Identify which cell holds the provided text, then report its (x, y) central coordinate. 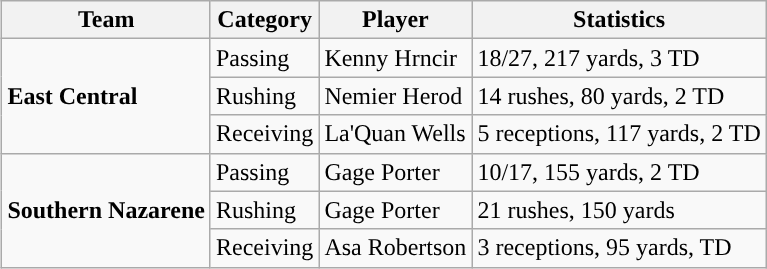
Player (396, 20)
Southern Nazarene (106, 210)
3 receptions, 95 yards, TD (619, 248)
Team (106, 20)
Category (264, 20)
La'Quan Wells (396, 134)
10/17, 155 yards, 2 TD (619, 172)
Kenny Hrncir (396, 58)
East Central (106, 96)
18/27, 217 yards, 3 TD (619, 58)
5 receptions, 117 yards, 2 TD (619, 134)
Statistics (619, 20)
14 rushes, 80 yards, 2 TD (619, 96)
21 rushes, 150 yards (619, 210)
Asa Robertson (396, 248)
Nemier Herod (396, 96)
